Capture the cell that displays the provided text and extract its [X, Y] central coordinate. 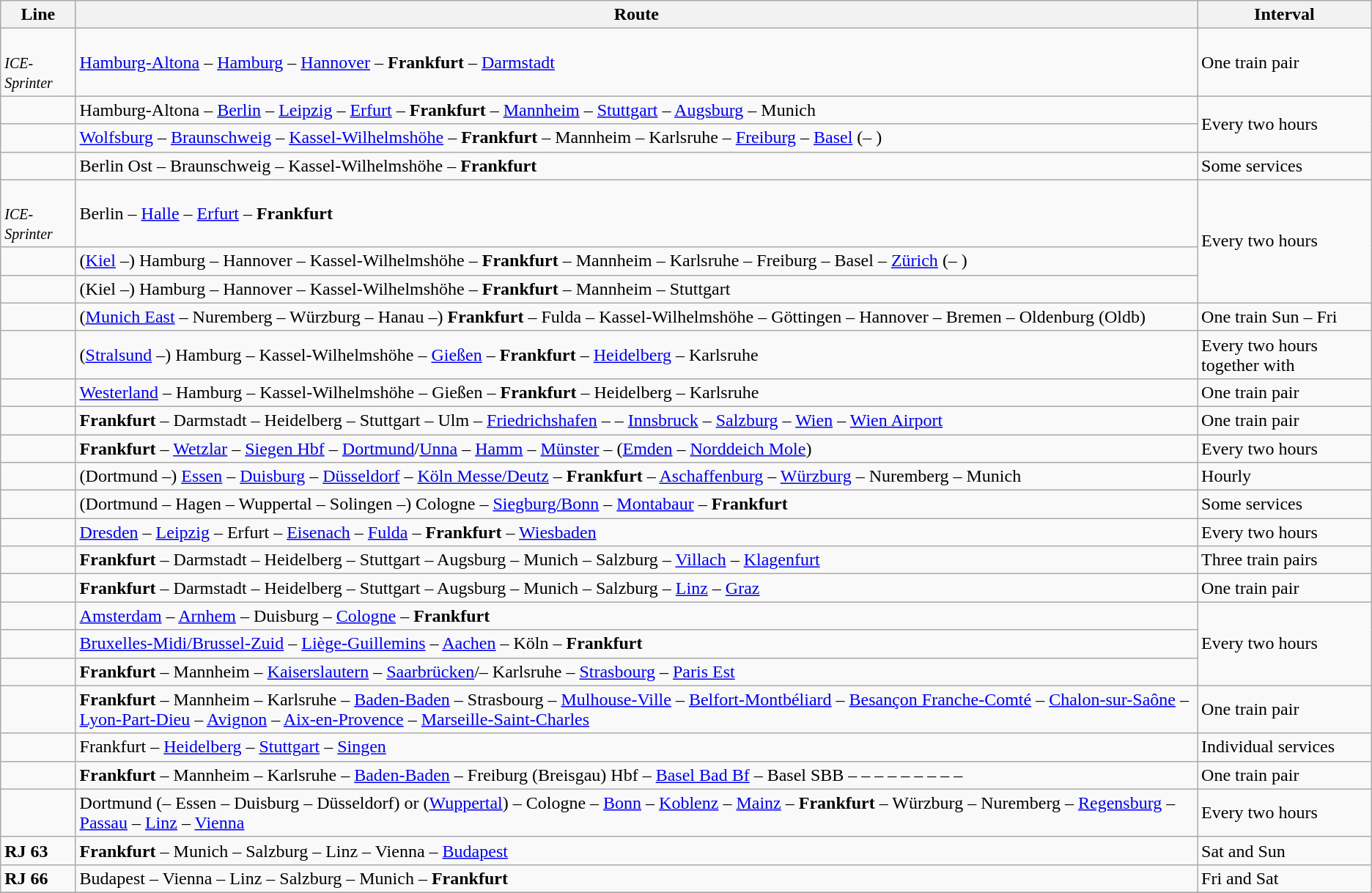
Berlin – Halle – Erfurt – Frankfurt [636, 213]
Route [636, 15]
Line [38, 15]
Budapest – Vienna – Linz – Salzburg – Munich – Frankfurt [636, 878]
Amsterdam – Arnhem – Duisburg – Cologne – Frankfurt [636, 616]
(Munich East – Nuremberg – Würzburg – Hanau –) Frankfurt – Fulda – Kassel-Wilhelmshöhe – Göttingen – Hannover – Bremen – Oldenburg (Oldb) [636, 317]
Frankfurt – Heidelberg – Stuttgart – Singen [636, 747]
RJ 63 [38, 850]
Frankfurt – Darmstadt – Heidelberg – Stuttgart – Ulm – Friedrichshafen – – Innsbruck – Salzburg – Wien – Wien Airport [636, 420]
Individual services [1285, 747]
(Dortmund – Hagen – Wuppertal – Solingen –) Cologne – Siegburg/Bonn – Montabaur – Frankfurt [636, 504]
(Stralsund –) Hamburg – Kassel-Wilhelmshöhe – Gießen – Frankfurt – Heidelberg – Karlsruhe [636, 355]
Hamburg-Altona – Berlin – Leipzig – Erfurt – Frankfurt – Mannheim – Stuttgart – Augsburg – Munich [636, 110]
Frankfurt – Mannheim – Karlsruhe – Baden-Baden – Freiburg (Breisgau) Hbf – Basel Bad Bf – Basel SBB – – – – – – – – – [636, 775]
Sat and Sun [1285, 850]
Every two hours together with [1285, 355]
Westerland – Hamburg – Kassel-Wilhelmshöhe – Gießen – Frankfurt – Heidelberg – Karlsruhe [636, 392]
Hamburg-Altona – Hamburg – Hannover – Frankfurt – Darmstadt [636, 62]
Interval [1285, 15]
Frankfurt – Darmstadt – Heidelberg – Stuttgart – Augsburg – Munich – Salzburg – Villach – Klagenfurt [636, 560]
Hourly [1285, 477]
RJ 66 [38, 878]
(Dortmund –) Essen – Duisburg – Düsseldorf – Köln Messe/Deutz – Frankfurt – Aschaffenburg – Würzburg – Nuremberg – Munich [636, 477]
Bruxelles-Midi/Brussel-Zuid – Liège-Guillemins – Aachen – Köln – Frankfurt [636, 644]
Frankfurt – Wetzlar – Siegen Hbf – Dortmund/Unna – Hamm – Münster – (Emden – Norddeich Mole) [636, 448]
(Kiel –) Hamburg – Hannover – Kassel-Wilhelmshöhe – Frankfurt – Mannheim – Karlsruhe – Freiburg – Basel – Zürich (– ) [636, 261]
Berlin Ost – Braunschweig – Kassel-Wilhelmshöhe – Frankfurt [636, 166]
Frankfurt – Munich – Salzburg – Linz – Vienna – Budapest [636, 850]
Dresden – Leipzig – Erfurt – Eisenach – Fulda – Frankfurt – Wiesbaden [636, 532]
Fri and Sat [1285, 878]
Frankfurt – Mannheim – Kaiserslautern – Saarbrücken/– Karlsruhe – Strasbourg – Paris Est [636, 672]
One train Sun – Fri [1285, 317]
Frankfurt – Darmstadt – Heidelberg – Stuttgart – Augsburg – Munich – Salzburg – Linz – Graz [636, 588]
(Kiel –) Hamburg – Hannover – Kassel-Wilhelmshöhe – Frankfurt – Mannheim – Stuttgart [636, 289]
Wolfsburg – Braunschweig – Kassel-Wilhelmshöhe – Frankfurt – Mannheim – Karlsruhe – Freiburg – Basel (– ) [636, 138]
Three train pairs [1285, 560]
